Find where the given text appears and provide that cell's center as (x, y) coordinate. 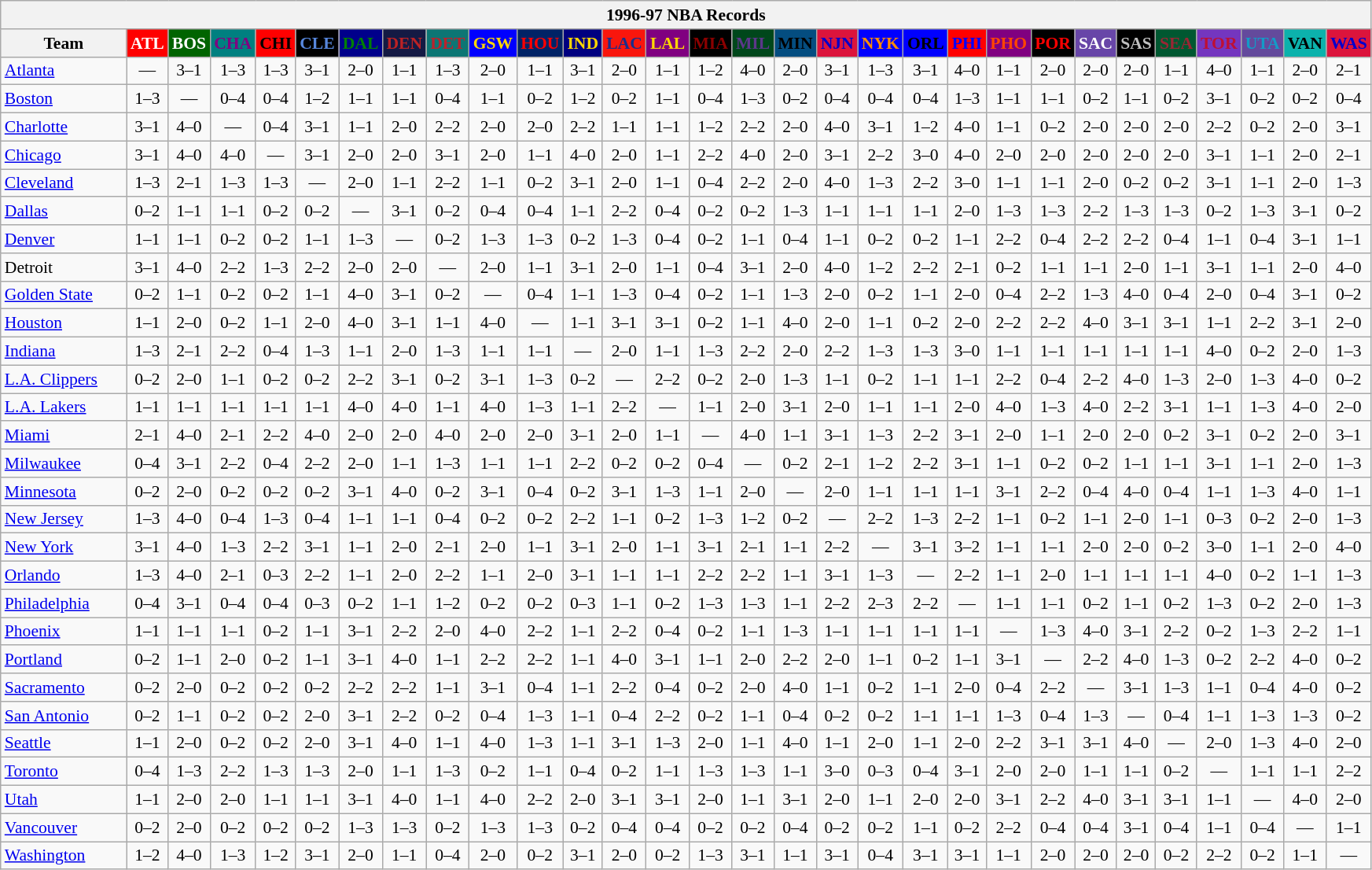
PHO (1008, 43)
POR (1053, 43)
Minnesota (64, 492)
Dallas (64, 212)
Orlando (64, 576)
Vancouver (64, 828)
Portland (64, 660)
ATL (148, 43)
NJN (837, 43)
L.A. Lakers (64, 407)
New York (64, 547)
MIL (753, 43)
New Jersey (64, 519)
MIN (795, 43)
Boston (64, 99)
GSW (494, 43)
WAS (1349, 43)
Team (64, 43)
1996-97 NBA Records (686, 15)
Miami (64, 436)
Chicago (64, 155)
SEA (1176, 43)
Utah (64, 800)
San Antonio (64, 716)
Milwaukee (64, 463)
CHA (233, 43)
UTA (1263, 43)
SAS (1136, 43)
2–3 (881, 603)
DAL (361, 43)
Denver (64, 239)
Toronto (64, 772)
ORL (926, 43)
Golden State (64, 295)
CHI (275, 43)
IND (583, 43)
LAL (668, 43)
Sacramento (64, 688)
3–2 (967, 547)
Indiana (64, 352)
VAN (1305, 43)
Phoenix (64, 632)
BOS (189, 43)
Seattle (64, 743)
Atlanta (64, 71)
TOR (1219, 43)
Cleveland (64, 183)
NYK (881, 43)
LAC (624, 43)
Philadelphia (64, 603)
CLE (318, 43)
DEN (404, 43)
SAC (1096, 43)
HOU (539, 43)
Detroit (64, 267)
L.A. Clippers (64, 379)
Charlotte (64, 127)
Houston (64, 323)
DET (448, 43)
MIA (710, 43)
PHI (967, 43)
Washington (64, 856)
